Detect which cell encompasses the target text, then output its (x, y) center coordinate. 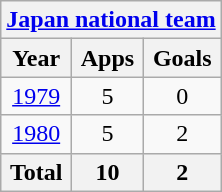
1980 (36, 134)
Year (36, 58)
0 (182, 96)
Goals (182, 58)
Apps (108, 58)
Japan national team (111, 20)
10 (108, 172)
Total (36, 172)
1979 (36, 96)
